Search for the cell housing the specified text and yield its [x, y] center coordinate. 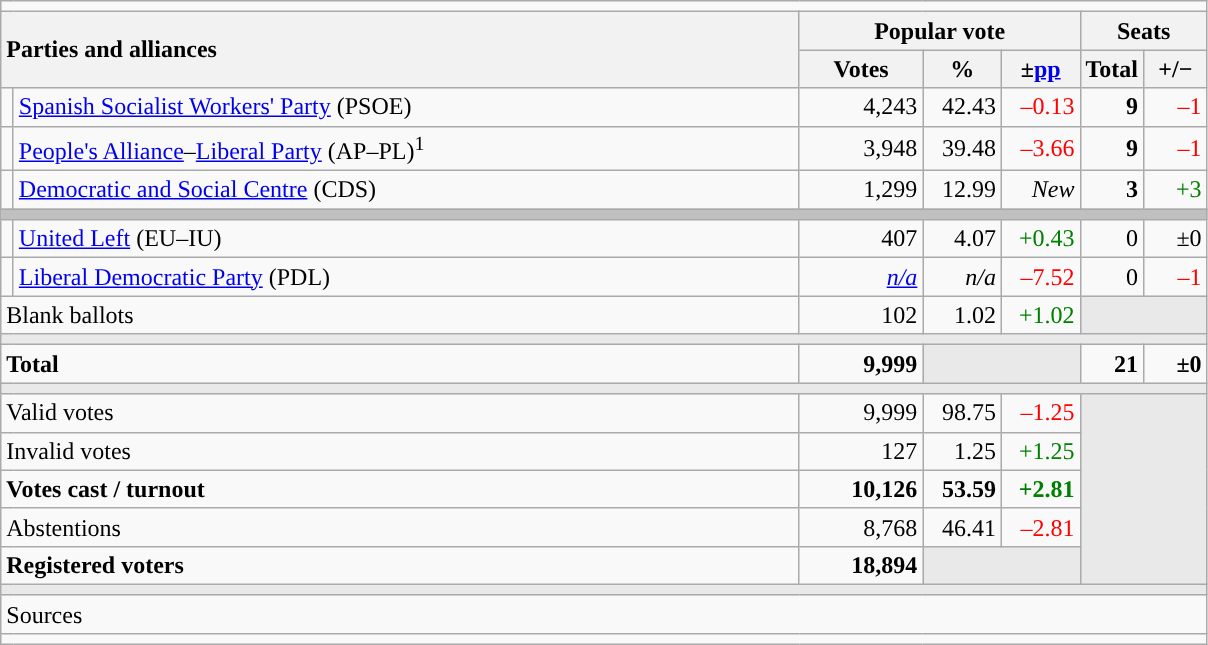
1.02 [962, 315]
1,299 [861, 190]
+2.81 [1040, 489]
+1.25 [1040, 451]
Liberal Democratic Party (PDL) [406, 277]
Registered voters [400, 565]
46.41 [962, 527]
+3 [1176, 190]
42.43 [962, 107]
Abstentions [400, 527]
New [1040, 190]
–3.66 [1040, 148]
Spanish Socialist Workers' Party (PSOE) [406, 107]
Seats [1144, 31]
–1.25 [1040, 413]
21 [1112, 364]
39.48 [962, 148]
–7.52 [1040, 277]
Democratic and Social Centre (CDS) [406, 190]
Popular vote [940, 31]
8,768 [861, 527]
Votes cast / turnout [400, 489]
4,243 [861, 107]
407 [861, 239]
12.99 [962, 190]
53.59 [962, 489]
98.75 [962, 413]
–2.81 [1040, 527]
Blank ballots [400, 315]
3,948 [861, 148]
+0.43 [1040, 239]
±pp [1040, 69]
Valid votes [400, 413]
People's Alliance–Liberal Party (AP–PL)1 [406, 148]
127 [861, 451]
% [962, 69]
1.25 [962, 451]
4.07 [962, 239]
–0.13 [1040, 107]
102 [861, 315]
Invalid votes [400, 451]
United Left (EU–IU) [406, 239]
Sources [604, 614]
Votes [861, 69]
+1.02 [1040, 315]
3 [1112, 190]
10,126 [861, 489]
Parties and alliances [400, 50]
+/− [1176, 69]
18,894 [861, 565]
